Find where the given text appears and provide that cell's center as [X, Y] coordinate. 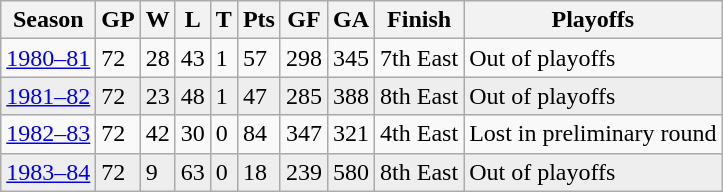
43 [192, 58]
4th East [420, 134]
Season [48, 20]
48 [192, 96]
345 [352, 58]
GP [118, 20]
T [224, 20]
Playoffs [593, 20]
63 [192, 172]
285 [304, 96]
L [192, 20]
28 [158, 58]
W [158, 20]
1980–81 [48, 58]
9 [158, 172]
321 [352, 134]
7th East [420, 58]
1982–83 [48, 134]
GF [304, 20]
Lost in preliminary round [593, 134]
Pts [258, 20]
1981–82 [48, 96]
30 [192, 134]
298 [304, 58]
23 [158, 96]
42 [158, 134]
Finish [420, 20]
580 [352, 172]
388 [352, 96]
239 [304, 172]
47 [258, 96]
18 [258, 172]
57 [258, 58]
GA [352, 20]
84 [258, 134]
1983–84 [48, 172]
347 [304, 134]
